Determine the (x, y) coordinate at the center of the cell enclosing the given text.  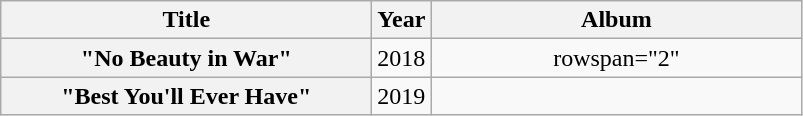
"No Beauty in War" (186, 58)
"Best You'll Ever Have" (186, 96)
Title (186, 20)
Year (402, 20)
2018 (402, 58)
rowspan="2" (616, 58)
Album (616, 20)
2019 (402, 96)
